Provide the (X, Y) coordinate of the cell's center where the given text is located.  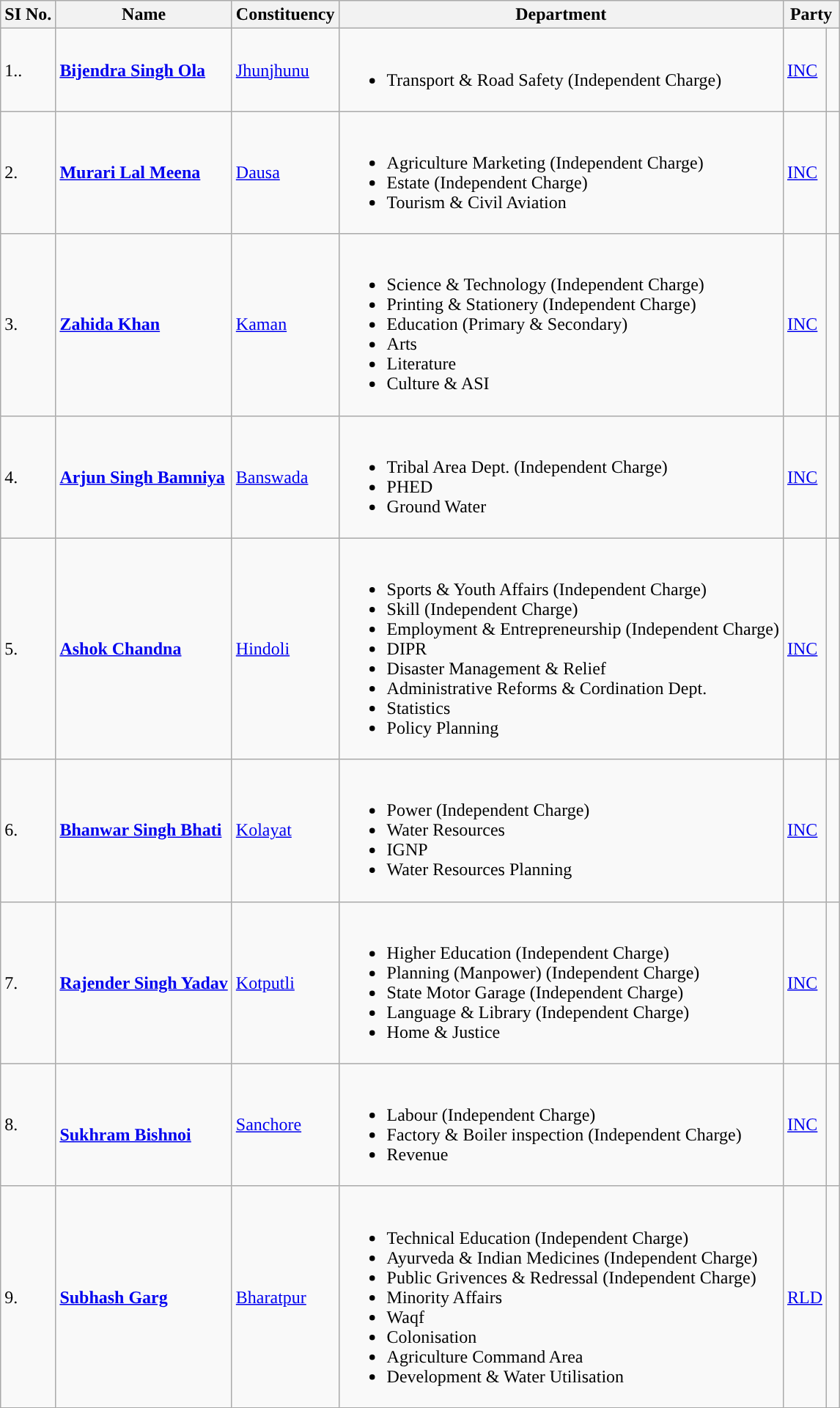
6. (28, 830)
1.. (28, 70)
4. (28, 476)
7. (28, 982)
Hindoli (285, 649)
Bijendra Singh Ola (144, 70)
Name (144, 15)
Constituency (285, 15)
5. (28, 649)
Subhash Garg (144, 1297)
2. (28, 173)
Dausa (285, 173)
Arjun Singh Bamniya (144, 476)
Kolayat (285, 830)
Banswada (285, 476)
Science & Technology (Independent Charge)Printing & Stationery (Independent Charge)Education (Primary & Secondary)ArtsLiteratureCulture & ASI (561, 325)
Jhunjhunu (285, 70)
Labour (Independent Charge)Factory & Boiler inspection (Independent Charge)Revenue (561, 1124)
Bharatpur (285, 1297)
Department (561, 15)
Power (Independent Charge)Water ResourcesIGNPWater Resources Planning (561, 830)
Party (811, 15)
9. (28, 1297)
Transport & Road Safety (Independent Charge) (561, 70)
8. (28, 1124)
Sukhram Bishnoi (144, 1124)
Agriculture Marketing (Independent Charge)Estate (Independent Charge)Tourism & Civil Aviation (561, 173)
Kotputli (285, 982)
Bhanwar Singh Bhati (144, 830)
Zahida Khan (144, 325)
Ashok Chandna (144, 649)
RLD (805, 1297)
Sanchore (285, 1124)
3. (28, 325)
SI No. (28, 15)
Tribal Area Dept. (Independent Charge)PHEDGround Water (561, 476)
Murari Lal Meena (144, 173)
Rajender Singh Yadav (144, 982)
Kaman (285, 325)
